Extract the (X, Y) coordinate from the center of the cell holding the provided text.  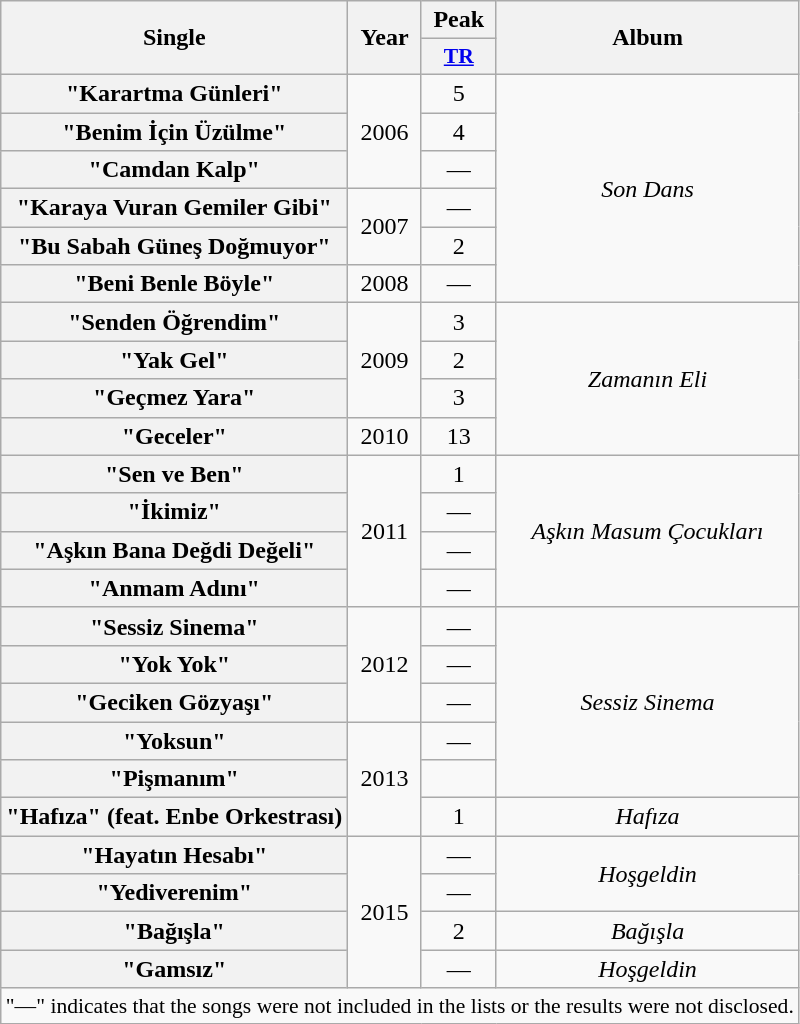
"Karaya Vuran Gemiler Gibi" (174, 208)
"Anmam Adını" (174, 588)
"Sessiz Sinema" (174, 626)
13 (458, 436)
4 (458, 131)
"Geçmez Yara" (174, 398)
"Camdan Kalp" (174, 170)
2006 (385, 131)
2011 (385, 531)
2008 (385, 284)
"Benim İçin Üzülme" (174, 131)
"Hayatın Hesabı" (174, 855)
"Hafıza" (feat. Enbe Orkestrası) (174, 817)
"Senden Öğrendim" (174, 322)
Album (648, 38)
Hafıza (648, 817)
Peak (458, 20)
"Beni Benle Böyle" (174, 284)
Single (174, 38)
5 (458, 93)
"Yak Gel" (174, 360)
"Geciken Gözyaşı" (174, 702)
"Geceler" (174, 436)
TR (458, 57)
Bağışla (648, 931)
Sessiz Sinema (648, 702)
2013 (385, 779)
"Karartma Günleri" (174, 93)
"Gamsız" (174, 969)
"—" indicates that the songs were not included in the lists or the results were not disclosed. (400, 1006)
"Bu Sabah Güneş Doğmuyor" (174, 246)
Zamanın Eli (648, 379)
Son Dans (648, 188)
2009 (385, 360)
Year (385, 38)
"Yediverenim" (174, 893)
"Sen ve Ben" (174, 474)
2015 (385, 912)
"İkimiz" (174, 512)
2010 (385, 436)
2007 (385, 227)
2012 (385, 664)
Aşkın Masum Çocukları (648, 531)
"Aşkın Bana Değdi Değeli" (174, 550)
"Yoksun" (174, 741)
"Yok Yok" (174, 664)
"Pişmanım" (174, 779)
"Bağışla" (174, 931)
